Scan for the cell matching the given text and deliver its [x, y] coordinate at center. 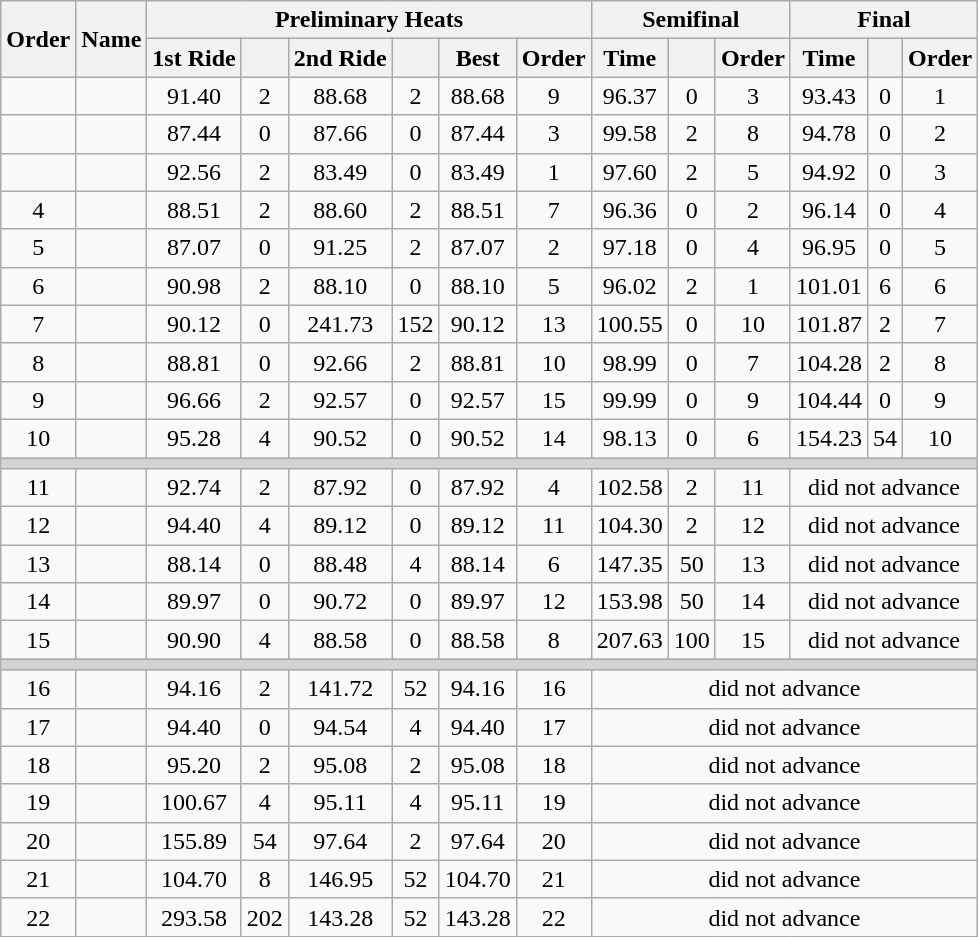
88.60 [340, 210]
104.28 [828, 362]
146.95 [340, 879]
141.72 [340, 689]
90.90 [194, 640]
Final [884, 20]
98.99 [630, 362]
90.72 [340, 602]
98.13 [630, 438]
99.58 [630, 134]
1st Ride [194, 58]
88.48 [340, 564]
99.99 [630, 400]
97.60 [630, 172]
100.55 [630, 324]
155.89 [194, 841]
241.73 [340, 324]
101.01 [828, 286]
100.67 [194, 803]
94.54 [340, 727]
147.35 [630, 564]
92.56 [194, 172]
92.66 [340, 362]
96.14 [828, 210]
Name [112, 39]
91.25 [340, 248]
94.92 [828, 172]
97.18 [630, 248]
92.74 [194, 488]
90.98 [194, 286]
100 [692, 640]
293.58 [194, 917]
101.87 [828, 324]
154.23 [828, 438]
Semifinal [690, 20]
202 [264, 917]
2nd Ride [340, 58]
104.44 [828, 400]
95.28 [194, 438]
96.95 [828, 248]
95.20 [194, 765]
104.30 [630, 526]
93.43 [828, 96]
153.98 [630, 602]
96.36 [630, 210]
96.66 [194, 400]
94.78 [828, 134]
152 [416, 324]
91.40 [194, 96]
87.66 [340, 134]
207.63 [630, 640]
Preliminary Heats [369, 20]
102.58 [630, 488]
Best [478, 58]
96.02 [630, 286]
96.37 [630, 96]
